Return [x, y] of the center of cell containing provided text 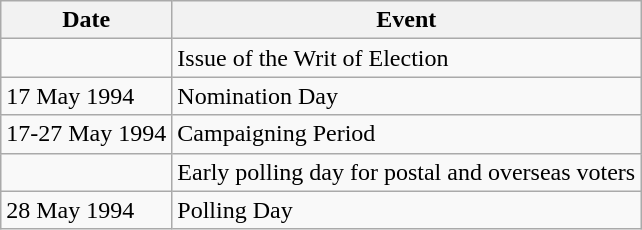
Issue of the Writ of Election [406, 58]
28 May 1994 [86, 210]
Date [86, 20]
Early polling day for postal and overseas voters [406, 172]
Campaigning Period [406, 134]
17-27 May 1994 [86, 134]
Nomination Day [406, 96]
Polling Day [406, 210]
17 May 1994 [86, 96]
Event [406, 20]
